Pinpoint the cell where the given text exists, returning its [x, y] midpoint coordinate. 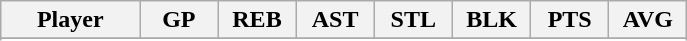
AVG [648, 20]
AST [335, 20]
GP [179, 20]
BLK [491, 20]
STL [413, 20]
Player [70, 20]
PTS [570, 20]
REB [257, 20]
